Search for the cell housing the specified text and yield its [x, y] center coordinate. 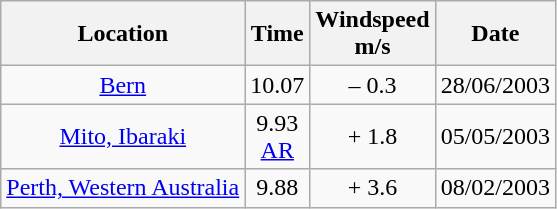
Bern [123, 85]
Mito, Ibaraki [123, 136]
28/06/2003 [495, 85]
05/05/2003 [495, 136]
9.88 [278, 188]
10.07 [278, 85]
Time [278, 34]
– 0.3 [372, 85]
+ 1.8 [372, 136]
+ 3.6 [372, 188]
08/02/2003 [495, 188]
Perth, Western Australia [123, 188]
Windspeedm/s [372, 34]
Date [495, 34]
Location [123, 34]
9.93AR [278, 136]
